Output the [x, y] coordinate of the center of the cell containing the given text.  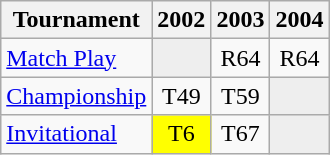
T6 [182, 134]
Tournament [76, 20]
Invitational [76, 134]
2004 [300, 20]
T49 [182, 96]
T59 [240, 96]
T67 [240, 134]
2003 [240, 20]
2002 [182, 20]
Championship [76, 96]
Match Play [76, 58]
